Detect which cell encompasses the target text, then output its (x, y) center coordinate. 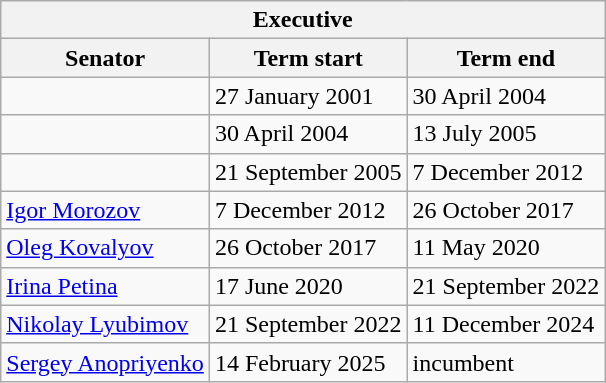
Term start (308, 58)
27 January 2001 (308, 96)
Nikolay Lyubimov (106, 324)
Igor Morozov (106, 210)
Senator (106, 58)
11 December 2024 (506, 324)
17 June 2020 (308, 286)
Irina Petina (106, 286)
incumbent (506, 362)
11 May 2020 (506, 248)
Oleg Kovalyov (106, 248)
Term end (506, 58)
14 February 2025 (308, 362)
13 July 2005 (506, 134)
21 September 2005 (308, 172)
Executive (303, 20)
Sergey Anopriyenko (106, 362)
